Capture the cell that displays the provided text and extract its (x, y) central coordinate. 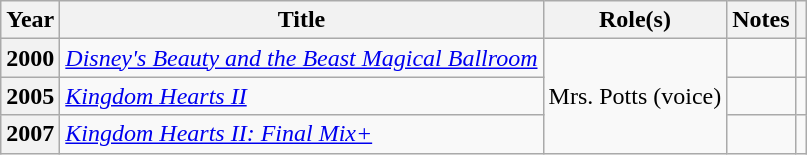
Role(s) (635, 20)
2007 (30, 134)
Notes (761, 20)
Kingdom Hearts II (302, 96)
Title (302, 20)
Mrs. Potts (voice) (635, 96)
Kingdom Hearts II: Final Mix+ (302, 134)
Year (30, 20)
2000 (30, 58)
Disney's Beauty and the Beast Magical Ballroom (302, 58)
2005 (30, 96)
